Identify which cell holds the provided text, then report its [X, Y] central coordinate. 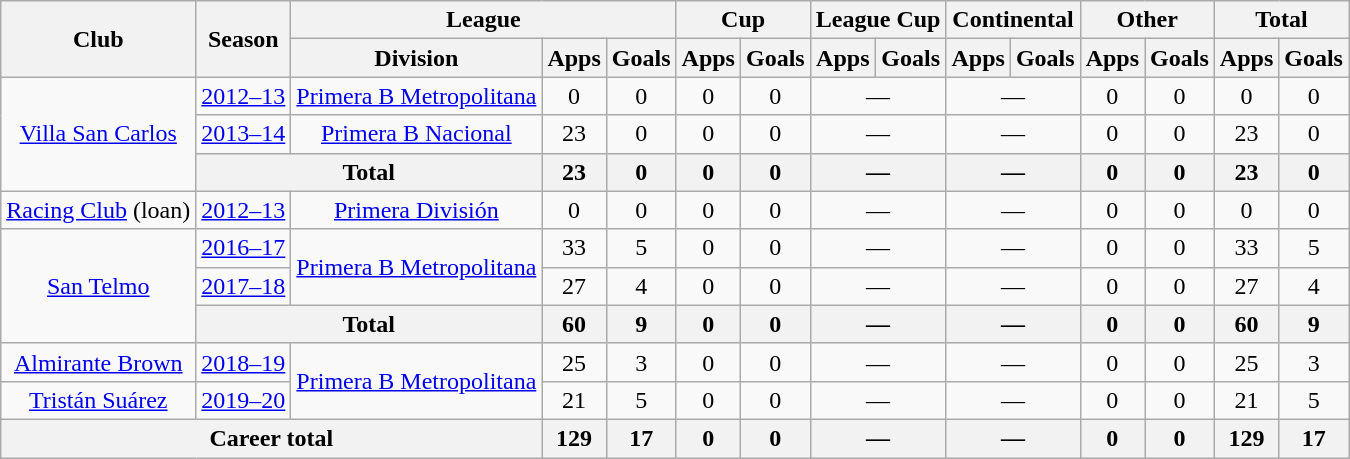
2018–19 [244, 362]
2019–20 [244, 400]
Club [98, 39]
Primera División [416, 210]
2016–17 [244, 248]
Continental [1013, 20]
Primera B Nacional [416, 134]
Division [416, 58]
Tristán Suárez [98, 400]
Almirante Brown [98, 362]
2017–18 [244, 286]
2013–14 [244, 134]
Career total [272, 438]
San Telmo [98, 286]
Season [244, 39]
Racing Club (loan) [98, 210]
League Cup [878, 20]
Other [1147, 20]
League [484, 20]
Cup [743, 20]
Villa San Carlos [98, 134]
